Detect which cell encompasses the target text, then output its (x, y) center coordinate. 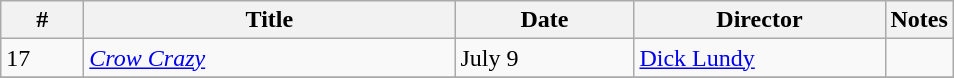
Date (544, 20)
# (42, 20)
Crow Crazy (270, 58)
Notes (919, 20)
Dick Lundy (760, 58)
July 9 (544, 58)
17 (42, 58)
Title (270, 20)
Director (760, 20)
